Find where the given text appears and provide that cell's center as (x, y) coordinate. 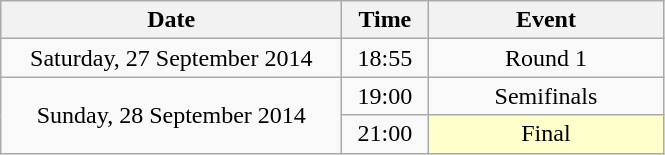
18:55 (385, 58)
21:00 (385, 134)
Round 1 (546, 58)
Time (385, 20)
Semifinals (546, 96)
19:00 (385, 96)
Final (546, 134)
Date (172, 20)
Saturday, 27 September 2014 (172, 58)
Sunday, 28 September 2014 (172, 115)
Event (546, 20)
